Determine the (X, Y) coordinate at the center of the cell enclosing the given text.  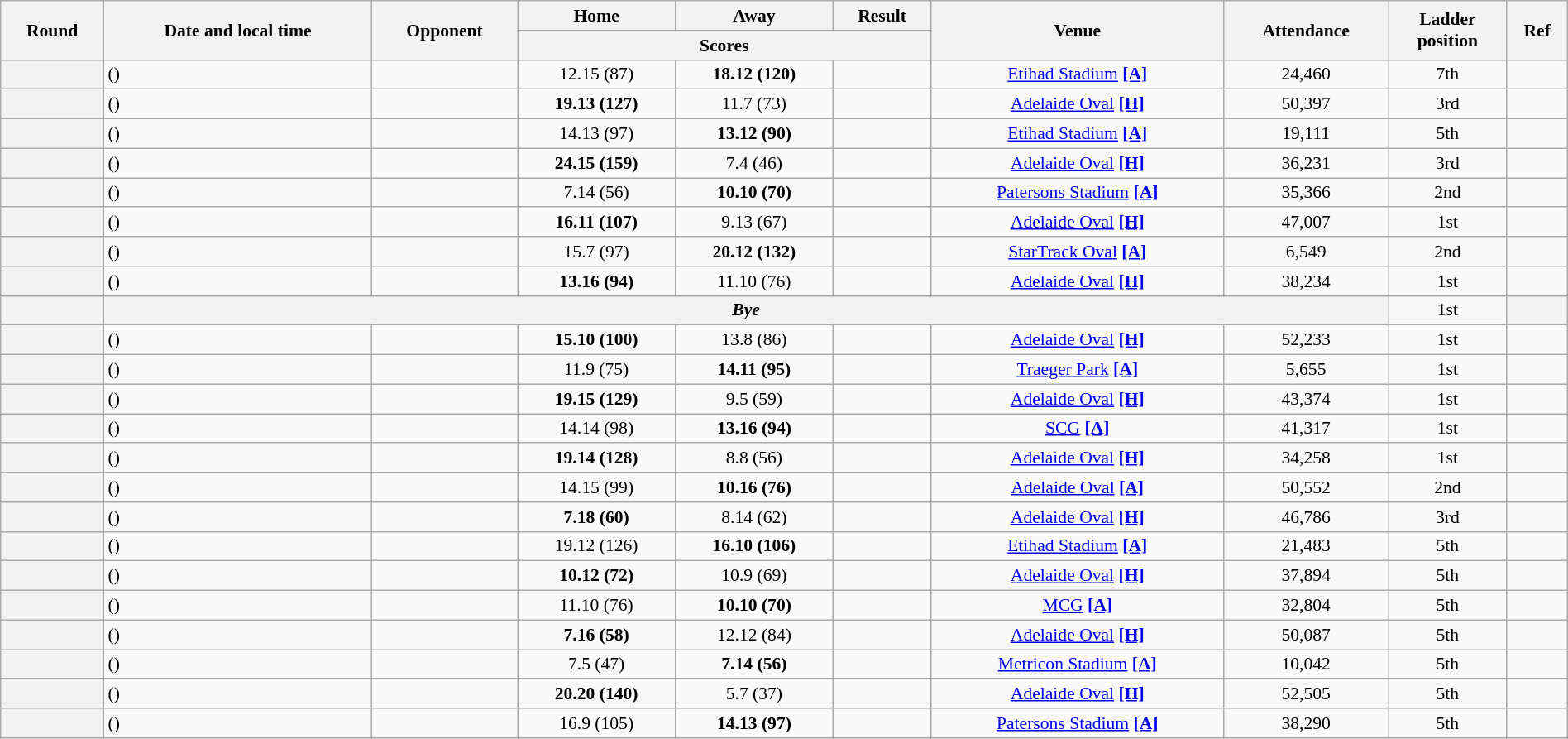
19.15 (129) (597, 399)
Attendance (1307, 30)
Bye (746, 310)
6,549 (1307, 252)
10.12 (72) (597, 576)
37,894 (1307, 576)
38,234 (1307, 281)
20.20 (140) (597, 694)
24,460 (1307, 74)
43,374 (1307, 399)
35,366 (1307, 193)
7th (1447, 74)
50,552 (1307, 487)
9.5 (59) (754, 399)
38,290 (1307, 723)
16.9 (105) (597, 723)
19.14 (128) (597, 458)
Date and local time (238, 30)
32,804 (1307, 606)
7.4 (46) (754, 163)
12.12 (84) (754, 635)
14.11 (95) (754, 370)
Opponent (444, 30)
Venue (1078, 30)
10,042 (1307, 665)
7.18 (60) (597, 517)
Away (754, 16)
34,258 (1307, 458)
46,786 (1307, 517)
50,397 (1307, 104)
16.10 (106) (754, 546)
10.16 (76) (754, 487)
14.15 (99) (597, 487)
Result (882, 16)
MCG [A] (1078, 606)
StarTrack Oval [A] (1078, 252)
47,007 (1307, 223)
16.11 (107) (597, 223)
10.9 (69) (754, 576)
Scores (724, 46)
8.8 (56) (754, 458)
50,087 (1307, 635)
14.14 (98) (597, 429)
36,231 (1307, 163)
12.15 (87) (597, 74)
SCG [A] (1078, 429)
52,505 (1307, 694)
Home (597, 16)
52,233 (1307, 340)
41,317 (1307, 429)
Traeger Park [A] (1078, 370)
Ladderposition (1447, 30)
13.8 (86) (754, 340)
8.14 (62) (754, 517)
15.10 (100) (597, 340)
7.16 (58) (597, 635)
9.13 (67) (754, 223)
Metricon Stadium [A] (1078, 665)
11.7 (73) (754, 104)
20.12 (132) (754, 252)
5.7 (37) (754, 694)
19.13 (127) (597, 104)
Adelaide Oval [A] (1078, 487)
24.15 (159) (597, 163)
19,111 (1307, 134)
15.7 (97) (597, 252)
21,483 (1307, 546)
13.12 (90) (754, 134)
Ref (1537, 30)
11.9 (75) (597, 370)
5,655 (1307, 370)
18.12 (120) (754, 74)
19.12 (126) (597, 546)
Round (53, 30)
7.5 (47) (597, 665)
